Return (X, Y) of the center of cell containing provided text 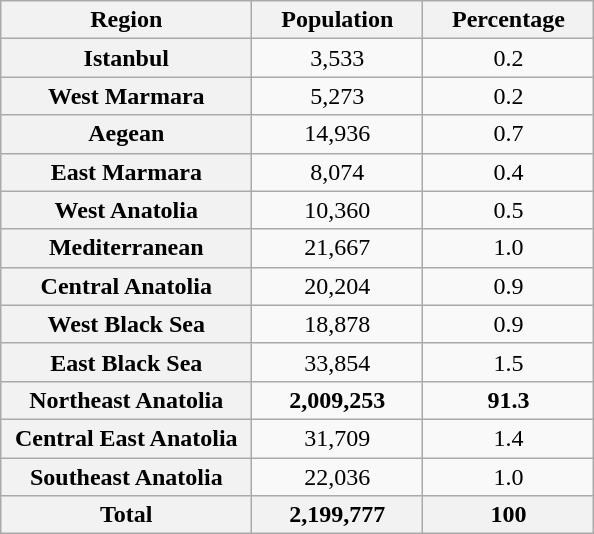
10,360 (338, 210)
Central Anatolia (126, 286)
0.4 (508, 172)
2,199,777 (338, 515)
0.5 (508, 210)
14,936 (338, 134)
West Marmara (126, 96)
100 (508, 515)
Region (126, 20)
22,036 (338, 477)
1.5 (508, 362)
Aegean (126, 134)
Central East Anatolia (126, 438)
31,709 (338, 438)
Southeast Anatolia (126, 477)
18,878 (338, 324)
Percentage (508, 20)
1.4 (508, 438)
2,009,253 (338, 400)
91.3 (508, 400)
Total (126, 515)
5,273 (338, 96)
Mediterranean (126, 248)
3,533 (338, 58)
0.7 (508, 134)
West Black Sea (126, 324)
21,667 (338, 248)
Population (338, 20)
8,074 (338, 172)
Northeast Anatolia (126, 400)
East Marmara (126, 172)
West Anatolia (126, 210)
20,204 (338, 286)
East Black Sea (126, 362)
33,854 (338, 362)
Istanbul (126, 58)
